Provide the (x, y) coordinate of the cell's center where the given text is located.  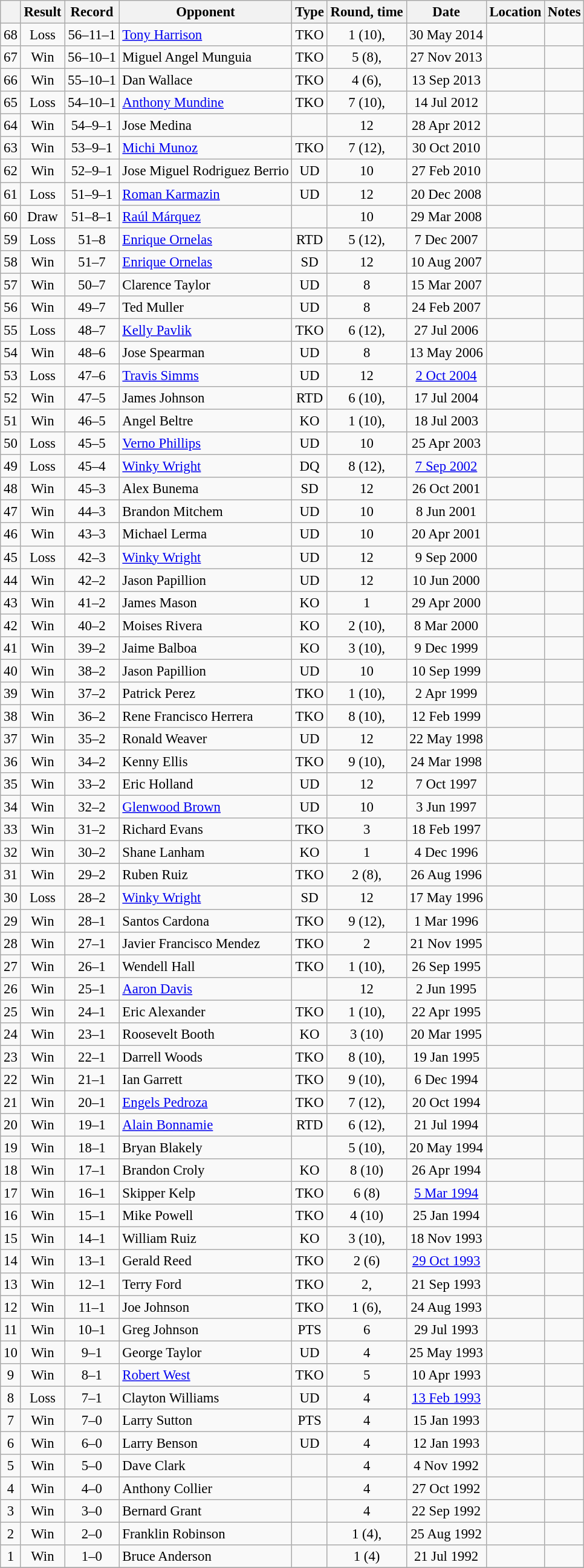
10–1 (92, 1329)
11 (11, 1329)
66 (11, 80)
44 (11, 580)
51 (11, 421)
54 (11, 353)
1 (4) (366, 1557)
Gerald Reed (206, 1262)
4 Dec 1996 (446, 853)
7–0 (92, 1421)
25 (11, 1011)
41 (11, 648)
20 Apr 2001 (446, 535)
9 Dec 1999 (446, 648)
51–9–1 (92, 194)
28–1 (92, 921)
9 Sep 2000 (446, 557)
13 Sep 2013 (446, 80)
22 (11, 1080)
60 (11, 216)
Bryan Blakely (206, 1148)
Verno Phillips (206, 444)
48–7 (92, 330)
21 Sep 1993 (446, 1284)
10 Aug 2007 (446, 262)
5 (10), (366, 1148)
4–0 (92, 1489)
17 Jul 2004 (446, 398)
54–9–1 (92, 126)
27 Feb 2010 (446, 171)
43 (11, 602)
21 (11, 1102)
44–3 (92, 512)
5 Mar 1994 (446, 1193)
58 (11, 262)
23–1 (92, 1034)
46–5 (92, 421)
DQ (310, 466)
Engels Pedroza (206, 1102)
Ian Garrett (206, 1080)
Raúl Márquez (206, 216)
9 (12), (366, 921)
57 (11, 285)
39 (11, 694)
37 (11, 739)
Terry Ford (206, 1284)
55 (11, 330)
50–7 (92, 285)
40 (11, 671)
48–6 (92, 353)
18–1 (92, 1148)
47–6 (92, 375)
Dave Clark (206, 1466)
32–2 (92, 807)
19 Jan 1995 (446, 1057)
William Ruiz (206, 1239)
22 Apr 1995 (446, 1011)
Type (310, 12)
29 Apr 2000 (446, 602)
39–2 (92, 648)
56 (11, 308)
Notes (565, 12)
56–10–1 (92, 57)
Michael Lerma (206, 535)
8 Jun 2001 (446, 512)
43–3 (92, 535)
Angel Beltre (206, 421)
Richard Evans (206, 830)
7 Dec 2007 (446, 239)
59 (11, 239)
21 Jul 1992 (446, 1557)
27–1 (92, 943)
17–1 (92, 1170)
22 May 1998 (446, 739)
42–3 (92, 557)
28 (11, 943)
1 (6), (366, 1307)
3 Jun 1997 (446, 807)
Wendell Hall (206, 966)
25 Aug 1992 (446, 1534)
24–1 (92, 1011)
5 (12), (366, 239)
49–7 (92, 308)
27 Oct 1992 (446, 1489)
Alain Bonnamie (206, 1125)
15 Mar 2007 (446, 285)
7 Oct 1997 (446, 784)
19 (11, 1148)
Clayton Williams (206, 1398)
48 (11, 489)
53–9–1 (92, 148)
2 Apr 1999 (446, 694)
24 Aug 1993 (446, 1307)
26 Aug 1996 (446, 876)
56–11–1 (92, 35)
Kenny Ellis (206, 762)
65 (11, 103)
32 (11, 853)
2 Oct 2004 (446, 375)
Travis Simms (206, 375)
34–2 (92, 762)
Ted Muller (206, 308)
52 (11, 398)
37–2 (92, 694)
Aaron Davis (206, 989)
5 (8), (366, 57)
13 Feb 1993 (446, 1398)
Patrick Perez (206, 694)
26 Sep 1995 (446, 966)
6–0 (92, 1443)
20 Dec 2008 (446, 194)
20 May 1994 (446, 1148)
15–1 (92, 1216)
1 Mar 1996 (446, 921)
George Taylor (206, 1352)
Jaime Balboa (206, 648)
Anthony Mundine (206, 103)
33–2 (92, 784)
Robert West (206, 1375)
Draw (42, 216)
19–1 (92, 1125)
Glenwood Brown (206, 807)
1–0 (92, 1557)
Anthony Collier (206, 1489)
17 May 1996 (446, 898)
27 Nov 2013 (446, 57)
51–7 (92, 262)
8 Mar 2000 (446, 625)
13–1 (92, 1262)
17 (11, 1193)
41–2 (92, 602)
2, (366, 1284)
Skipper Kelp (206, 1193)
Location (515, 12)
14 Jul 2012 (446, 103)
Jose Medina (206, 126)
Shane Lanham (206, 853)
9 (11, 1375)
63 (11, 148)
24 Mar 1998 (446, 762)
Roosevelt Booth (206, 1034)
38 (11, 716)
5–0 (92, 1466)
35–2 (92, 739)
12 Feb 1999 (446, 716)
68 (11, 35)
7 (10), (366, 103)
34 (11, 807)
Moises Rivera (206, 625)
45 (11, 557)
2 (10), (366, 625)
Michi Munoz (206, 148)
29–2 (92, 876)
6 (8) (366, 1193)
Opponent (206, 12)
3 (10) (366, 1034)
18 Jul 2003 (446, 421)
15 Jan 1993 (446, 1421)
62 (11, 171)
55–10–1 (92, 80)
22 Sep 1992 (446, 1511)
26 Oct 2001 (446, 489)
18 (11, 1170)
6 (10), (366, 398)
51–8–1 (92, 216)
2–0 (92, 1534)
Kelly Pavlik (206, 330)
20 Mar 1995 (446, 1034)
9–1 (92, 1352)
50 (11, 444)
Brandon Mitchem (206, 512)
45–3 (92, 489)
14 (11, 1262)
23 (11, 1057)
10 Jun 2000 (446, 580)
Alex Bunema (206, 489)
Record (92, 12)
30 May 2014 (446, 35)
26 (11, 989)
25–1 (92, 989)
Miguel Angel Munguia (206, 57)
16 (11, 1216)
24 Feb 2007 (446, 308)
7 (11, 1421)
7 Sep 2002 (446, 466)
Clarence Taylor (206, 285)
27 (11, 966)
31–2 (92, 830)
James Johnson (206, 398)
2 (8), (366, 876)
30 (11, 898)
Larry Sutton (206, 1421)
51–8 (92, 239)
46 (11, 535)
1 (4), (366, 1534)
Result (42, 12)
49 (11, 466)
18 Feb 1997 (446, 830)
10 Sep 1999 (446, 671)
29 Mar 2008 (446, 216)
27 Jul 2006 (446, 330)
45–5 (92, 444)
64 (11, 126)
67 (11, 57)
25 Jan 1994 (446, 1216)
28–2 (92, 898)
Larry Benson (206, 1443)
11–1 (92, 1307)
Santos Cardona (206, 921)
52–9–1 (92, 171)
22–1 (92, 1057)
Tony Harrison (206, 35)
16–1 (92, 1193)
20–1 (92, 1102)
31 (11, 876)
30–2 (92, 853)
24 (11, 1034)
36–2 (92, 716)
Greg Johnson (206, 1329)
Franklin Robinson (206, 1534)
7–1 (92, 1398)
29 Oct 1993 (446, 1262)
42 (11, 625)
Date (446, 12)
Dan Wallace (206, 80)
45–4 (92, 466)
40–2 (92, 625)
30 Oct 2010 (446, 148)
4 (10) (366, 1216)
12–1 (92, 1284)
Eric Holland (206, 784)
21 Nov 1995 (446, 943)
20 Oct 1994 (446, 1102)
Ruben Ruiz (206, 876)
21–1 (92, 1080)
20 (11, 1125)
61 (11, 194)
2 (6) (366, 1262)
14–1 (92, 1239)
47–5 (92, 398)
29 Jul 1993 (446, 1329)
42–2 (92, 580)
Mike Powell (206, 1216)
Round, time (366, 12)
4 (6), (366, 80)
36 (11, 762)
Bernard Grant (206, 1511)
Brandon Croly (206, 1170)
25 Apr 2003 (446, 444)
28 Apr 2012 (446, 126)
8 (12), (366, 466)
8–1 (92, 1375)
Roman Karmazin (206, 194)
Jose Miguel Rodriguez Berrio (206, 171)
6 Dec 1994 (446, 1080)
13 (11, 1284)
38–2 (92, 671)
53 (11, 375)
2 Jun 1995 (446, 989)
54–10–1 (92, 103)
35 (11, 784)
12 Jan 1993 (446, 1443)
13 May 2006 (446, 353)
47 (11, 512)
18 Nov 1993 (446, 1239)
Rene Francisco Herrera (206, 716)
4 Nov 1992 (446, 1466)
8 (10) (366, 1170)
3–0 (92, 1511)
21 Jul 1994 (446, 1125)
33 (11, 830)
Darrell Woods (206, 1057)
Javier Francisco Mendez (206, 943)
10 Apr 1993 (446, 1375)
James Mason (206, 602)
25 May 1993 (446, 1352)
26–1 (92, 966)
29 (11, 921)
Jose Spearman (206, 353)
15 (11, 1239)
Eric Alexander (206, 1011)
26 Apr 1994 (446, 1170)
Ronald Weaver (206, 739)
Bruce Anderson (206, 1557)
Joe Johnson (206, 1307)
